Return the (X, Y) coordinate for the center point of the cell that contains the specified text.  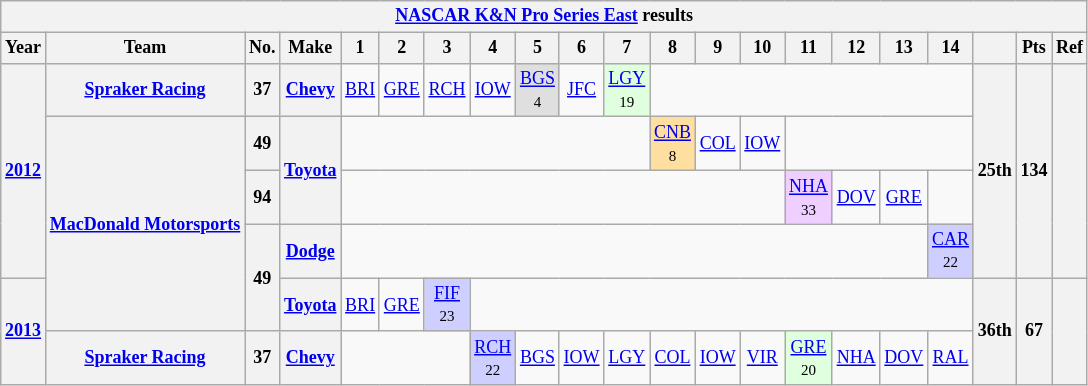
Ref (1070, 48)
11 (809, 48)
LGY (627, 358)
36th (994, 332)
Pts (1034, 48)
FIF23 (447, 305)
1 (360, 48)
BGS4 (538, 90)
NHA (856, 358)
MacDonald Motorsports (144, 224)
7 (627, 48)
6 (582, 48)
2012 (24, 170)
5 (538, 48)
10 (762, 48)
Team (144, 48)
2013 (24, 332)
CAR22 (951, 251)
NASCAR K&N Pro Series East results (544, 16)
JFC (582, 90)
RAL (951, 358)
67 (1034, 332)
13 (904, 48)
8 (673, 48)
9 (718, 48)
94 (262, 197)
3 (447, 48)
2 (402, 48)
4 (493, 48)
Make (310, 48)
VIR (762, 358)
RCH22 (493, 358)
Dodge (310, 251)
CNB8 (673, 144)
Year (24, 48)
14 (951, 48)
25th (994, 170)
NHA33 (809, 197)
GRE20 (809, 358)
LGY19 (627, 90)
12 (856, 48)
134 (1034, 170)
RCH (447, 90)
BGS (538, 358)
No. (262, 48)
